Determine the (X, Y) coordinate at the center of the cell enclosing the given text.  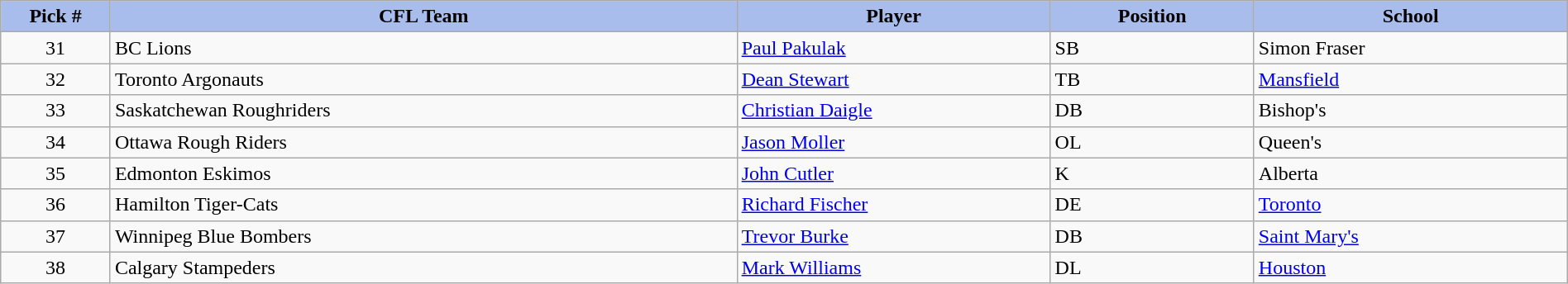
K (1152, 173)
31 (56, 48)
OL (1152, 142)
38 (56, 267)
Toronto (1411, 205)
John Cutler (893, 173)
Position (1152, 17)
Houston (1411, 267)
Queen's (1411, 142)
Winnipeg Blue Bombers (423, 236)
Paul Pakulak (893, 48)
TB (1152, 79)
32 (56, 79)
Christian Daigle (893, 111)
Mansfield (1411, 79)
36 (56, 205)
DL (1152, 267)
Simon Fraser (1411, 48)
Saint Mary's (1411, 236)
33 (56, 111)
Edmonton Eskimos (423, 173)
Jason Moller (893, 142)
Pick # (56, 17)
School (1411, 17)
SB (1152, 48)
Alberta (1411, 173)
35 (56, 173)
Hamilton Tiger-Cats (423, 205)
Trevor Burke (893, 236)
Dean Stewart (893, 79)
Saskatchewan Roughriders (423, 111)
37 (56, 236)
Bishop's (1411, 111)
Mark Williams (893, 267)
Ottawa Rough Riders (423, 142)
Richard Fischer (893, 205)
Player (893, 17)
CFL Team (423, 17)
Toronto Argonauts (423, 79)
BC Lions (423, 48)
34 (56, 142)
DE (1152, 205)
Calgary Stampeders (423, 267)
